Return the [x, y] coordinate for the center point of the cell that contains the specified text.  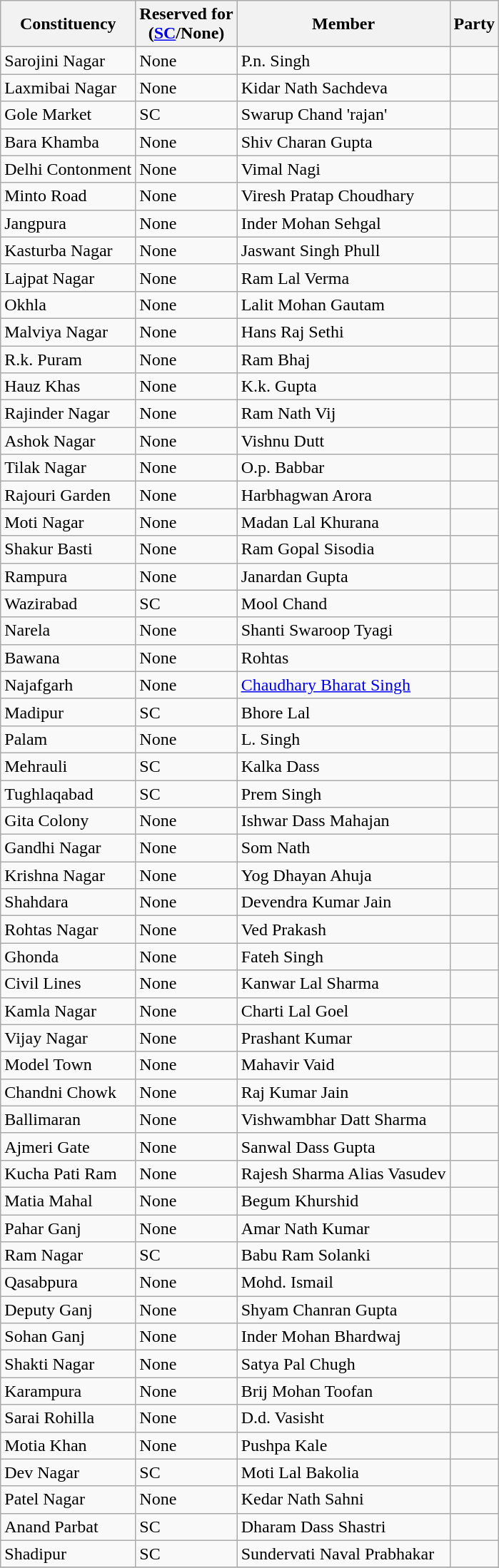
Delhi Contonment [69, 169]
Mehrauli [69, 766]
K.k. Gupta [343, 387]
Ram Bhaj [343, 359]
Ashok Nagar [69, 441]
Rohtas Nagar [69, 930]
Deputy Ganj [69, 1310]
Bawana [69, 658]
Anand Parbat [69, 1527]
Rajesh Sharma Alias Vasudev [343, 1174]
Charti Lal Goel [343, 1011]
Rajinder Nagar [69, 414]
Devendra Kumar Jain [343, 902]
Model Town [69, 1065]
Karampura [69, 1391]
Narela [69, 631]
Raj Kumar Jain [343, 1092]
Brij Mohan Toofan [343, 1391]
Kanwar Lal Sharma [343, 984]
Najafgarh [69, 685]
Shakti Nagar [69, 1364]
Fateh Singh [343, 957]
Lalit Mohan Gautam [343, 305]
D.d. Vasisht [343, 1418]
Sanwal Dass Gupta [343, 1146]
Babu Ram Solanki [343, 1256]
Kidar Nath Sachdeva [343, 88]
Bhore Lal [343, 712]
Reserved for(SC/None) [186, 24]
Satya Pal Chugh [343, 1364]
Chaudhary Bharat Singh [343, 685]
Kedar Nath Sahni [343, 1500]
Ram Gopal Sisodia [343, 549]
Sohan Ganj [69, 1337]
Inder Mohan Bhardwaj [343, 1337]
Moti Lal Bakolia [343, 1472]
Gita Colony [69, 821]
Pahar Ganj [69, 1228]
Inder Mohan Sehgal [343, 223]
Pushpa Kale [343, 1445]
Yog Dhayan Ahuja [343, 875]
Mool Chand [343, 604]
Prem Singh [343, 794]
Motia Khan [69, 1445]
Chandni Chowk [69, 1092]
Shakur Basti [69, 549]
Hauz Khas [69, 387]
Minto Road [69, 196]
Member [343, 24]
Kalka Dass [343, 766]
Rampura [69, 576]
Ved Prakash [343, 930]
Gole Market [69, 115]
Dev Nagar [69, 1472]
R.k. Puram [69, 359]
Madipur [69, 712]
Shadipur [69, 1554]
Amar Nath Kumar [343, 1228]
O.p. Babbar [343, 468]
Prashant Kumar [343, 1038]
Begum Khurshid [343, 1201]
Civil Lines [69, 984]
Patel Nagar [69, 1500]
P.n. Singh [343, 61]
Vishnu Dutt [343, 441]
Janardan Gupta [343, 576]
Som Nath [343, 848]
Lajpat Nagar [69, 278]
Tilak Nagar [69, 468]
Vijay Nagar [69, 1038]
Viresh Pratap Choudhary [343, 196]
Palam [69, 739]
Party [474, 24]
Ram Nagar [69, 1256]
Constituency [69, 24]
Jangpura [69, 223]
L. Singh [343, 739]
Vimal Nagi [343, 169]
Harbhagwan Arora [343, 495]
Madan Lal Khurana [343, 522]
Ballimaran [69, 1119]
Shahdara [69, 902]
Jaswant Singh Phull [343, 250]
Kasturba Nagar [69, 250]
Shyam Chanran Gupta [343, 1310]
Sarojini Nagar [69, 61]
Rajouri Garden [69, 495]
Kucha Pati Ram [69, 1174]
Hans Raj Sethi [343, 332]
Vishwambhar Datt Sharma [343, 1119]
Moti Nagar [69, 522]
Rohtas [343, 658]
Ram Nath Vij [343, 414]
Bara Khamba [69, 142]
Ram Lal Verma [343, 278]
Malviya Nagar [69, 332]
Sundervati Naval Prabhakar [343, 1554]
Laxmibai Nagar [69, 88]
Sarai Rohilla [69, 1418]
Wazirabad [69, 604]
Matia Mahal [69, 1201]
Ghonda [69, 957]
Ajmeri Gate [69, 1146]
Dharam Dass Shastri [343, 1527]
Ishwar Dass Mahajan [343, 821]
Mahavir Vaid [343, 1065]
Swarup Chand 'rajan' [343, 115]
Shanti Swaroop Tyagi [343, 631]
Krishna Nagar [69, 875]
Gandhi Nagar [69, 848]
Tughlaqabad [69, 794]
Shiv Charan Gupta [343, 142]
Kamla Nagar [69, 1011]
Okhla [69, 305]
Mohd. Ismail [343, 1283]
Qasabpura [69, 1283]
